Return the [X, Y] coordinate for the center point of the cell that contains the specified text.  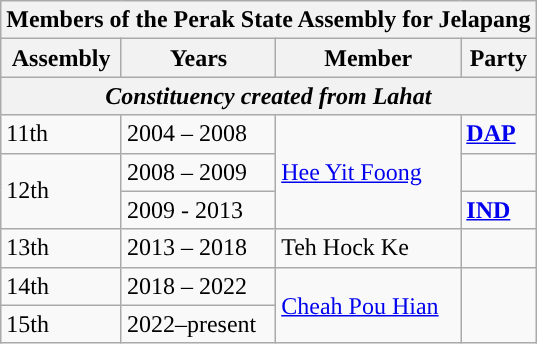
Member [368, 58]
2022–present [198, 324]
2008 – 2009 [198, 172]
Constituency created from Lahat [268, 96]
Members of the Perak State Assembly for Jelapang [268, 20]
Assembly [62, 58]
Cheah Pou Hian [368, 305]
11th [62, 134]
Years [198, 58]
14th [62, 286]
15th [62, 324]
IND [498, 210]
2004 – 2008 [198, 134]
12th [62, 191]
DAP [498, 134]
2018 – 2022 [198, 286]
Party [498, 58]
Teh Hock Ke [368, 248]
2009 - 2013 [198, 210]
2013 – 2018 [198, 248]
Hee Yit Foong [368, 172]
13th [62, 248]
